Determine the (X, Y) coordinate at the center of the cell enclosing the given text.  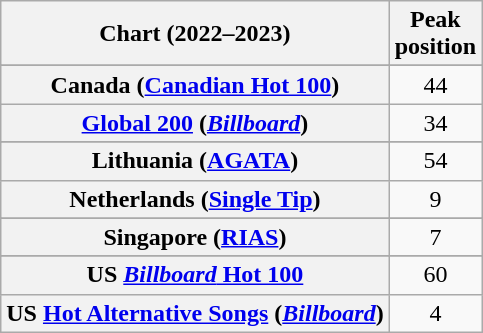
Global 200 (Billboard) (195, 123)
9 (435, 199)
Chart (2022–2023) (195, 34)
Netherlands (Single Tip) (195, 199)
34 (435, 123)
US Hot Alternative Songs (Billboard) (195, 313)
US Billboard Hot 100 (195, 275)
54 (435, 161)
4 (435, 313)
Lithuania (AGATA) (195, 161)
7 (435, 237)
Canada (Canadian Hot 100) (195, 85)
60 (435, 275)
44 (435, 85)
Peakposition (435, 34)
Singapore (RIAS) (195, 237)
